For the text-containing cell, return its midpoint in (X, Y) coordinate format. 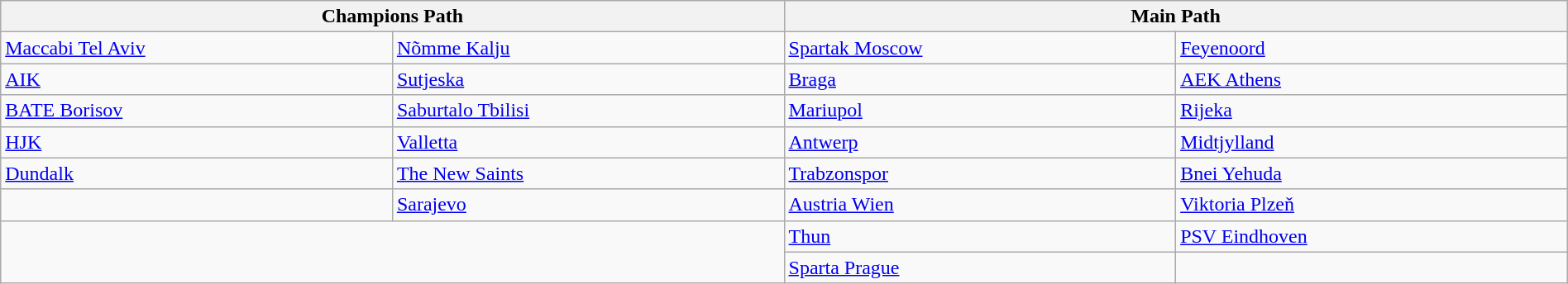
Spartak Moscow (980, 48)
Maccabi Tel Aviv (197, 48)
Bnei Yehuda (1372, 173)
Sutjeska (588, 79)
Viktoria Plzeň (1372, 205)
Austria Wien (980, 205)
Main Path (1176, 17)
BATE Borisov (197, 111)
Thun (980, 236)
Feyenoord (1372, 48)
Midtjylland (1372, 142)
Rijeka (1372, 111)
Valletta (588, 142)
Saburtalo Tbilisi (588, 111)
PSV Eindhoven (1372, 236)
HJK (197, 142)
Trabzonspor (980, 173)
Mariupol (980, 111)
AIK (197, 79)
Champions Path (392, 17)
Sarajevo (588, 205)
Nõmme Kalju (588, 48)
Dundalk (197, 173)
The New Saints (588, 173)
Sparta Prague (980, 267)
Braga (980, 79)
AEK Athens (1372, 79)
Antwerp (980, 142)
